Extract the [X, Y] coordinate from the center of the cell holding the provided text.  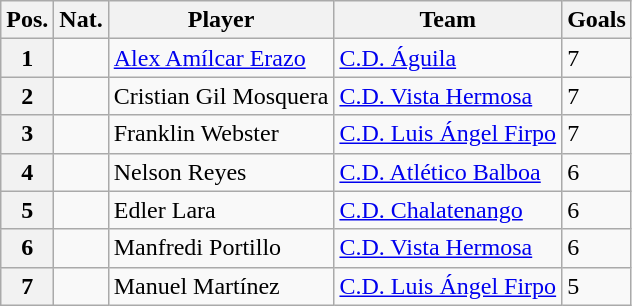
Manuel Martínez [221, 286]
Nelson Reyes [221, 172]
1 [28, 58]
3 [28, 134]
Pos. [28, 20]
Cristian Gil Mosquera [221, 96]
Goals [597, 20]
C.D. Águila [448, 58]
C.D. Chalatenango [448, 210]
Franklin Webster [221, 134]
2 [28, 96]
Alex Amílcar Erazo [221, 58]
Edler Lara [221, 210]
Nat. [81, 20]
Team [448, 20]
4 [28, 172]
Player [221, 20]
Manfredi Portillo [221, 248]
C.D. Atlético Balboa [448, 172]
